Search for the cell housing the specified text and yield its [x, y] center coordinate. 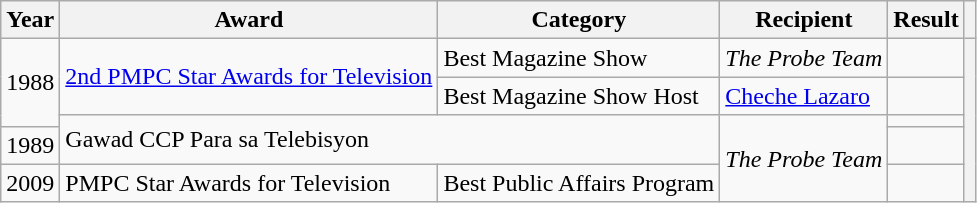
2009 [30, 183]
Award [249, 20]
Result [926, 20]
Category [579, 20]
Recipient [804, 20]
Year [30, 20]
Gawad CCP Para sa Telebisyon [390, 140]
PMPC Star Awards for Television [249, 183]
Best Public Affairs Program [579, 183]
Best Magazine Show [579, 58]
2nd PMPC Star Awards for Television [249, 77]
1988 [30, 82]
Cheche Lazaro [804, 96]
1989 [30, 145]
Best Magazine Show Host [579, 96]
